Locate the cell with the specified text and output its (x, y) center coordinate. 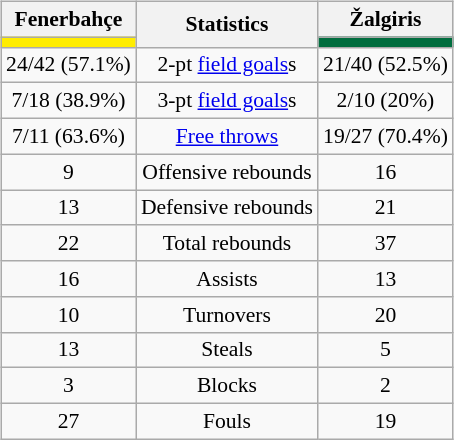
Offensive rebounds (227, 172)
2 (386, 386)
Assists (227, 279)
20 (386, 314)
2-pt field goalss (227, 65)
3-pt field goalss (227, 101)
Steals (227, 350)
Turnovers (227, 314)
21 (386, 208)
7/18 (38.9%) (68, 101)
37 (386, 243)
19 (386, 421)
19/27 (70.4%) (386, 136)
9 (68, 172)
27 (68, 421)
Fenerbahçe (68, 19)
Fouls (227, 421)
Free throws (227, 136)
Žalgiris (386, 19)
7/11 (63.6%) (68, 136)
2/10 (20%) (386, 101)
Defensive rebounds (227, 208)
21/40 (52.5%) (386, 65)
22 (68, 243)
Statistics (227, 24)
Total rebounds (227, 243)
5 (386, 350)
10 (68, 314)
24/42 (57.1%) (68, 65)
3 (68, 386)
Blocks (227, 386)
